Determine the (X, Y) coordinate at the center of the cell enclosing the given text.  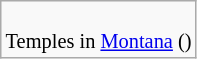
Temples in Montana () (99, 29)
